Extract the [x, y] coordinate from the center of the cell holding the provided text.  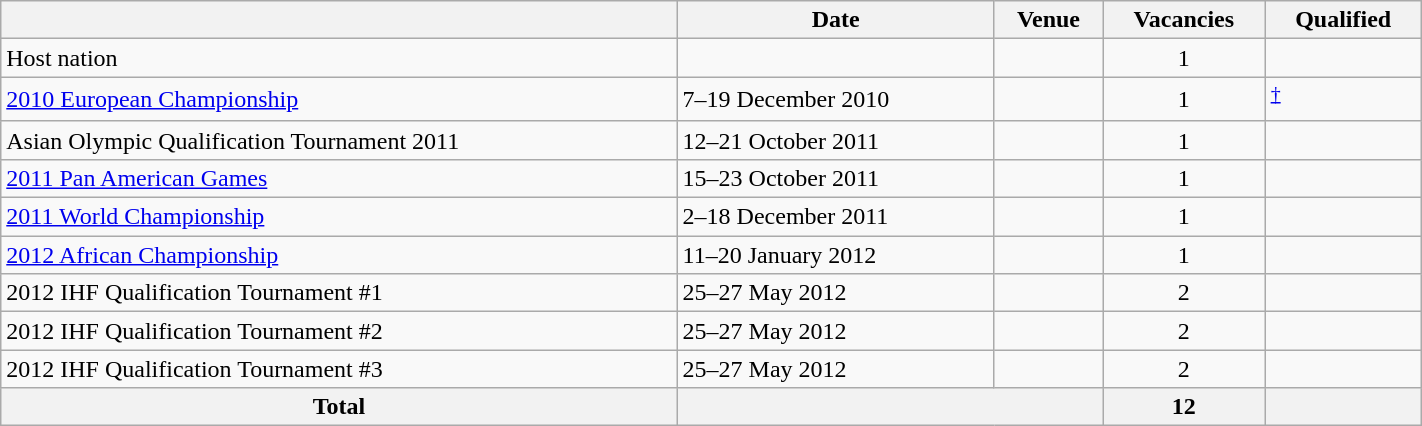
2011 World Championship [339, 217]
12–21 October 2011 [836, 140]
Host nation [339, 58]
Asian Olympic Qualification Tournament 2011 [339, 140]
Total [339, 407]
Venue [1048, 20]
11–20 January 2012 [836, 255]
Vacancies [1184, 20]
12 [1184, 407]
† [1343, 100]
2012 IHF Qualification Tournament #1 [339, 293]
2012 IHF Qualification Tournament #2 [339, 331]
2–18 December 2011 [836, 217]
Date [836, 20]
2012 African Championship [339, 255]
7–19 December 2010 [836, 100]
2010 European Championship [339, 100]
15–23 October 2011 [836, 178]
2012 IHF Qualification Tournament #3 [339, 369]
Qualified [1343, 20]
2011 Pan American Games [339, 178]
